Pinpoint the cell where the given text exists, returning its [X, Y] midpoint coordinate. 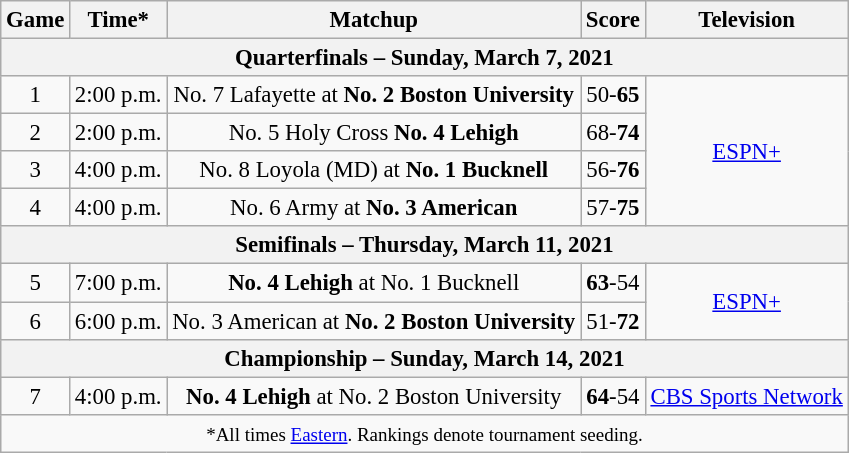
Time* [118, 20]
No. 4 Lehigh at No. 1 Bucknell [374, 283]
63-54 [614, 283]
Championship – Sunday, March 14, 2021 [424, 358]
Quarterfinals – Sunday, March 7, 2021 [424, 58]
Game [36, 20]
57-75 [614, 208]
7:00 p.m. [118, 283]
No. 5 Holy Cross No. 4 Lehigh [374, 133]
1 [36, 95]
56-76 [614, 170]
Score [614, 20]
No. 6 Army at No. 3 American [374, 208]
4 [36, 208]
6:00 p.m. [118, 321]
50-65 [614, 95]
68-74 [614, 133]
Semifinals – Thursday, March 11, 2021 [424, 245]
2 [36, 133]
No. 8 Loyola (MD) at No. 1 Bucknell [374, 170]
CBS Sports Network [746, 396]
3 [36, 170]
5 [36, 283]
64-54 [614, 396]
No. 4 Lehigh at No. 2 Boston University [374, 396]
*All times Eastern. Rankings denote tournament seeding. [424, 433]
6 [36, 321]
No. 7 Lafayette at No. 2 Boston University [374, 95]
7 [36, 396]
Matchup [374, 20]
Television [746, 20]
51-72 [614, 321]
No. 3 American at No. 2 Boston University [374, 321]
